Extract the [X, Y] coordinate from the center of the cell holding the provided text.  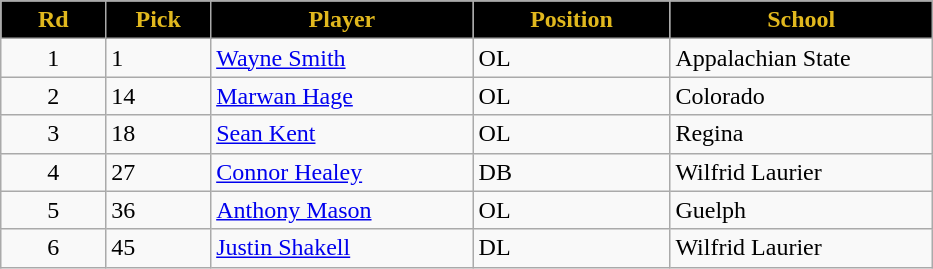
Position [572, 20]
6 [54, 248]
4 [54, 172]
14 [158, 96]
Rd [54, 20]
Connor Healey [342, 172]
Regina [801, 134]
Guelph [801, 210]
Pick [158, 20]
DL [572, 248]
Wayne Smith [342, 58]
3 [54, 134]
Appalachian State [801, 58]
Sean Kent [342, 134]
Marwan Hage [342, 96]
18 [158, 134]
School [801, 20]
Anthony Mason [342, 210]
5 [54, 210]
DB [572, 172]
Justin Shakell [342, 248]
2 [54, 96]
45 [158, 248]
Player [342, 20]
36 [158, 210]
Colorado [801, 96]
27 [158, 172]
